Return the [X, Y] coordinate for the center point of the cell that contains the specified text.  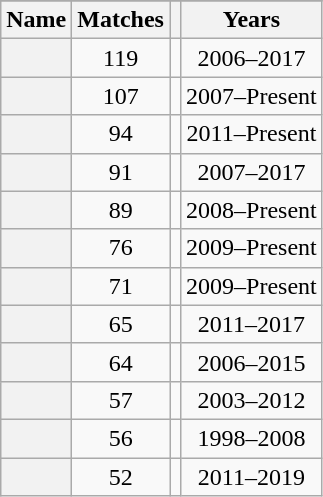
56 [121, 438]
71 [121, 286]
64 [121, 362]
107 [121, 96]
2011–2017 [252, 324]
2007–2017 [252, 172]
94 [121, 134]
91 [121, 172]
119 [121, 58]
Name [36, 20]
2006–2015 [252, 362]
52 [121, 477]
2008–Present [252, 210]
76 [121, 248]
57 [121, 400]
2003–2012 [252, 400]
1998–2008 [252, 438]
Matches [121, 20]
2006–2017 [252, 58]
Years [252, 20]
2011–2019 [252, 477]
2007–Present [252, 96]
65 [121, 324]
2011–Present [252, 134]
89 [121, 210]
